Provide the (x, y) coordinate of the cell's center where the given text is located.  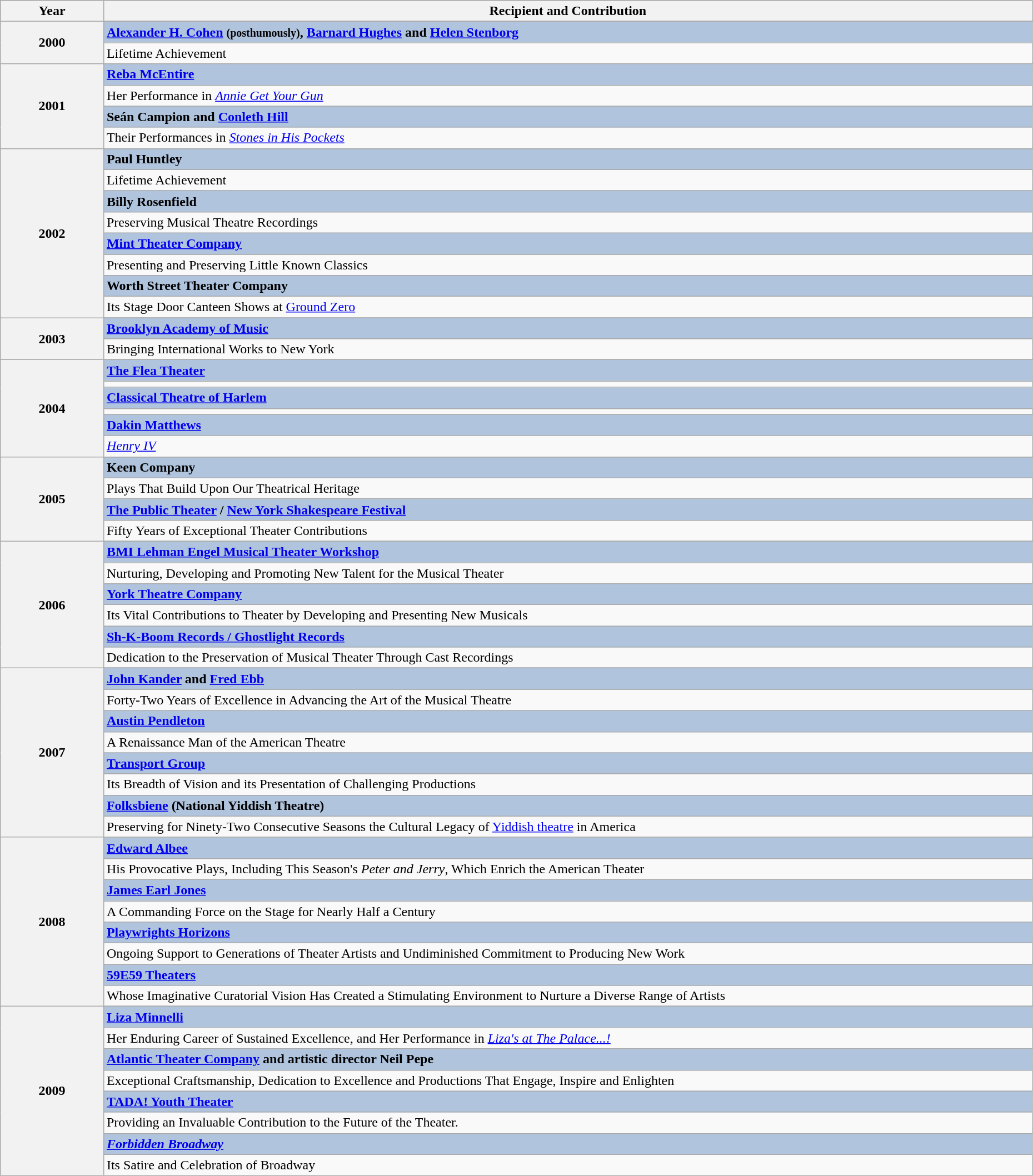
Forbidden Broadway (568, 1144)
Fifty Years of Exceptional Theater Contributions (568, 531)
Preserving Musical Theatre Recordings (568, 222)
Seán Campion and Conleth Hill (568, 117)
Liza Minnelli (568, 1017)
The Public Theater / New York Shakespeare Festival (568, 509)
Providing an Invaluable Contribution to the Future of the Theater. (568, 1123)
Plays That Build Upon Our Theatrical Heritage (568, 488)
2002 (52, 233)
2009 (52, 1091)
Atlantic Theater Company and artistic director Neil Pepe (568, 1059)
BMI Lehman Engel Musical Theater Workshop (568, 552)
Mint Theater Company (568, 243)
Worth Street Theater Company (568, 286)
Presenting and Preserving Little Known Classics (568, 265)
2005 (52, 499)
Bringing International Works to New York (568, 349)
Paul Huntley (568, 159)
Alexander H. Cohen (posthumously), Barnard Hughes and Helen Stenborg (568, 32)
Brooklyn Academy of Music (568, 328)
Her Enduring Career of Sustained Excellence, and Her Performance in Liza's at The Palace...! (568, 1038)
Whose Imaginative Curatorial Vision Has Created a Stimulating Environment to Nurture a Diverse Range of Artists (568, 996)
John Kander and Fred Ebb (568, 679)
Preserving for Ninety-Two Consecutive Seasons the Cultural Legacy of Yiddish theatre in America (568, 827)
Dakin Matthews (568, 425)
Its Breadth of Vision and its Presentation of Challenging Productions (568, 784)
2001 (52, 106)
A Commanding Force on the Stage for Nearly Half a Century (568, 912)
Nurturing, Developing and Promoting New Talent for the Musical Theater (568, 573)
Austin Pendleton (568, 721)
Its Stage Door Canteen Shows at Ground Zero (568, 307)
Ongoing Support to Generations of Theater Artists and Undiminished Commitment to Producing New Work (568, 954)
Its Vital Contributions to Theater by Developing and Presenting New Musicals (568, 615)
Exceptional Craftsmanship, Dedication to Excellence and Productions That Engage, Inspire and Enlighten (568, 1080)
The Flea Theater (568, 371)
James Earl Jones (568, 890)
2004 (52, 408)
Sh-K-Boom Records / Ghostlight Records (568, 637)
His Provocative Plays, Including This Season's Peter and Jerry, Which Enrich the American Theater (568, 869)
Recipient and Contribution (568, 11)
Dedication to the Preservation of Musical Theater Through Cast Recordings (568, 658)
York Theatre Company (568, 594)
Billy Rosenfield (568, 201)
Classical Theatre of Harlem (568, 398)
Edward Albee (568, 848)
2003 (52, 339)
Year (52, 11)
Folksbiene (National Yiddish Theatre) (568, 805)
Playwrights Horizons (568, 933)
Keen Company (568, 467)
Transport Group (568, 763)
Its Satire and Celebration of Broadway (568, 1165)
Her Performance in Annie Get Your Gun (568, 96)
Reba McEntire (568, 74)
2000 (52, 43)
59E59 Theaters (568, 975)
TADA! Youth Theater (568, 1102)
2008 (52, 922)
Forty-Two Years of Excellence in Advancing the Art of the Musical Theatre (568, 700)
Their Performances in Stones in His Pockets (568, 138)
Henry IV (568, 446)
2007 (52, 753)
2006 (52, 604)
A Renaissance Man of the American Theatre (568, 742)
